Output the (x, y) coordinate of the center of the cell containing the given text.  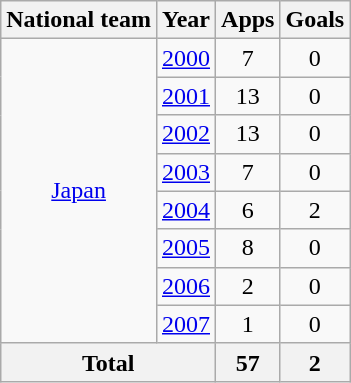
Total (108, 362)
Year (186, 20)
2004 (186, 210)
57 (248, 362)
Apps (248, 20)
8 (248, 248)
2007 (186, 324)
2005 (186, 248)
1 (248, 324)
National team (79, 20)
Goals (315, 20)
2000 (186, 58)
Japan (79, 191)
2003 (186, 172)
6 (248, 210)
2002 (186, 134)
2006 (186, 286)
2001 (186, 96)
